From the cell containing the given text, extract its center point as (X, Y) coordinate. 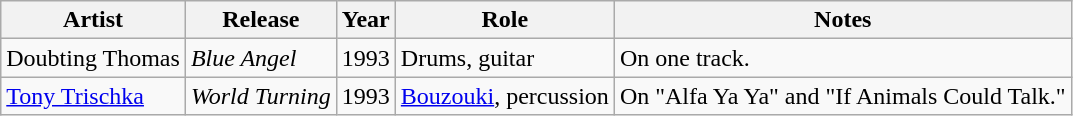
Artist (94, 20)
Doubting Thomas (94, 58)
Blue Angel (260, 58)
Role (504, 20)
Release (260, 20)
On "Alfa Ya Ya" and "If Animals Could Talk." (842, 96)
Tony Trischka (94, 96)
World Turning (260, 96)
Drums, guitar (504, 58)
Notes (842, 20)
Bouzouki, percussion (504, 96)
Year (366, 20)
On one track. (842, 58)
